Provide the [x, y] coordinate of the cell's center where the given text is located.  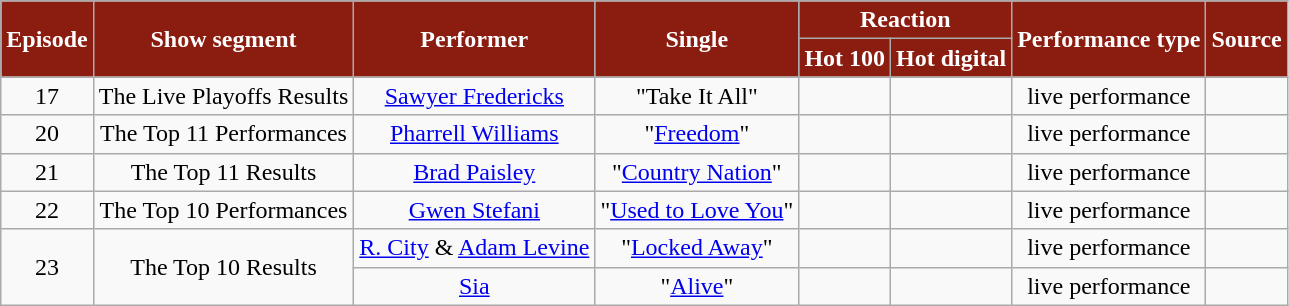
Hot 100 [845, 58]
Hot digital [952, 58]
23 [47, 267]
Pharrell Williams [474, 134]
22 [47, 210]
"Freedom" [697, 134]
R. City & Adam Levine [474, 248]
The Top 11 Performances [224, 134]
"Used to Love You" [697, 210]
Reaction [906, 20]
Performance type [1109, 39]
"Country Nation" [697, 172]
The Live Playoffs Results [224, 96]
"Take It All" [697, 96]
The Top 10 Results [224, 267]
"Locked Away" [697, 248]
Sawyer Fredericks [474, 96]
Episode [47, 39]
Source [1246, 39]
Gwen Stefani [474, 210]
Sia [474, 286]
20 [47, 134]
Brad Paisley [474, 172]
Show segment [224, 39]
17 [47, 96]
"Alive" [697, 286]
The Top 11 Results [224, 172]
Single [697, 39]
21 [47, 172]
Performer [474, 39]
The Top 10 Performances [224, 210]
